For the text-containing cell, return its midpoint in [x, y] coordinate format. 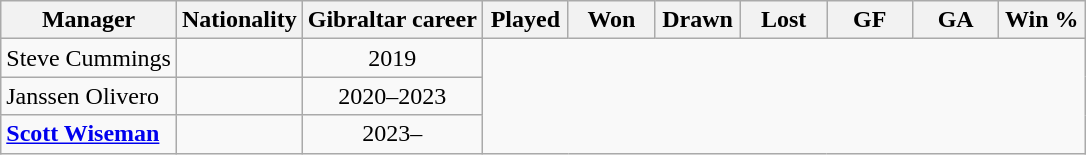
Nationality [239, 20]
Drawn [697, 20]
Scott Wiseman [89, 134]
GA [956, 20]
2019 [392, 58]
Manager [89, 20]
Played [525, 20]
Steve Cummings [89, 58]
Win % [1042, 20]
2020–2023 [392, 96]
GF [870, 20]
Gibraltar career [392, 20]
Won [611, 20]
Lost [784, 20]
2023– [392, 134]
Janssen Olivero [89, 96]
